Find where the given text appears and provide that cell's center as (X, Y) coordinate. 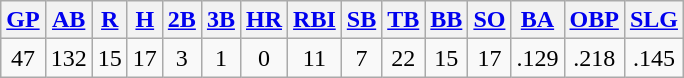
AB (68, 20)
TB (404, 20)
RBI (315, 20)
GP (23, 20)
OBP (594, 20)
47 (23, 58)
H (144, 20)
HR (264, 20)
22 (404, 58)
SB (361, 20)
R (110, 20)
7 (361, 58)
2B (182, 20)
SO (490, 20)
.218 (594, 58)
11 (315, 58)
.129 (538, 58)
3 (182, 58)
3B (220, 20)
0 (264, 58)
SLG (654, 20)
1 (220, 58)
BA (538, 20)
.145 (654, 58)
BB (446, 20)
132 (68, 58)
